Determine the (x, y) coordinate at the center of the cell enclosing the given text.  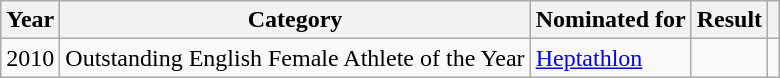
Category (295, 20)
Nominated for (610, 20)
Year (30, 20)
Result (729, 20)
Outstanding English Female Athlete of the Year (295, 58)
2010 (30, 58)
Heptathlon (610, 58)
